Locate the cell with the specified text and output its [X, Y] center coordinate. 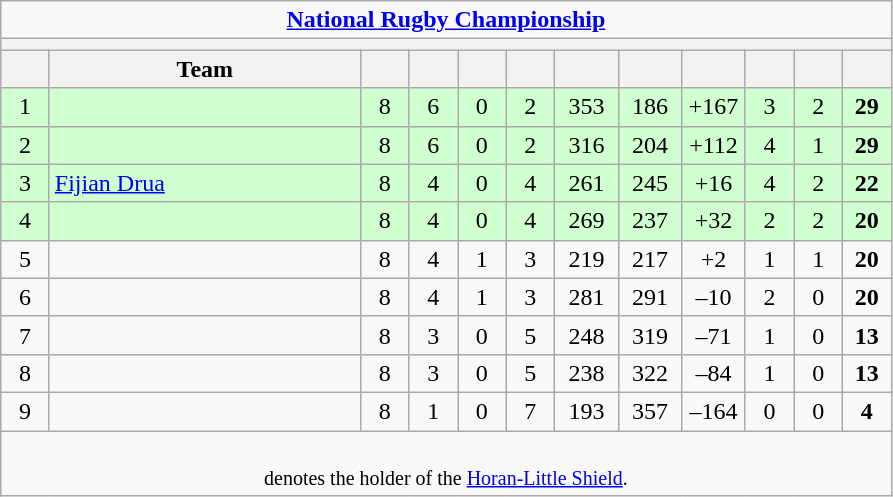
Team [204, 69]
–164 [714, 411]
248 [587, 335]
291 [650, 297]
269 [587, 221]
9 [26, 411]
281 [587, 297]
+167 [714, 107]
245 [650, 183]
193 [587, 411]
denotes the holder of the Horan-Little Shield. [446, 462]
237 [650, 221]
357 [650, 411]
Fijian Drua [204, 183]
–71 [714, 335]
316 [587, 145]
217 [650, 259]
+16 [714, 183]
–10 [714, 297]
319 [650, 335]
National Rugby Championship [446, 20]
219 [587, 259]
186 [650, 107]
261 [587, 183]
322 [650, 373]
+112 [714, 145]
–84 [714, 373]
238 [587, 373]
+2 [714, 259]
+32 [714, 221]
204 [650, 145]
353 [587, 107]
22 [866, 183]
